Determine the [X, Y] coordinate at the center of the cell enclosing the given text.  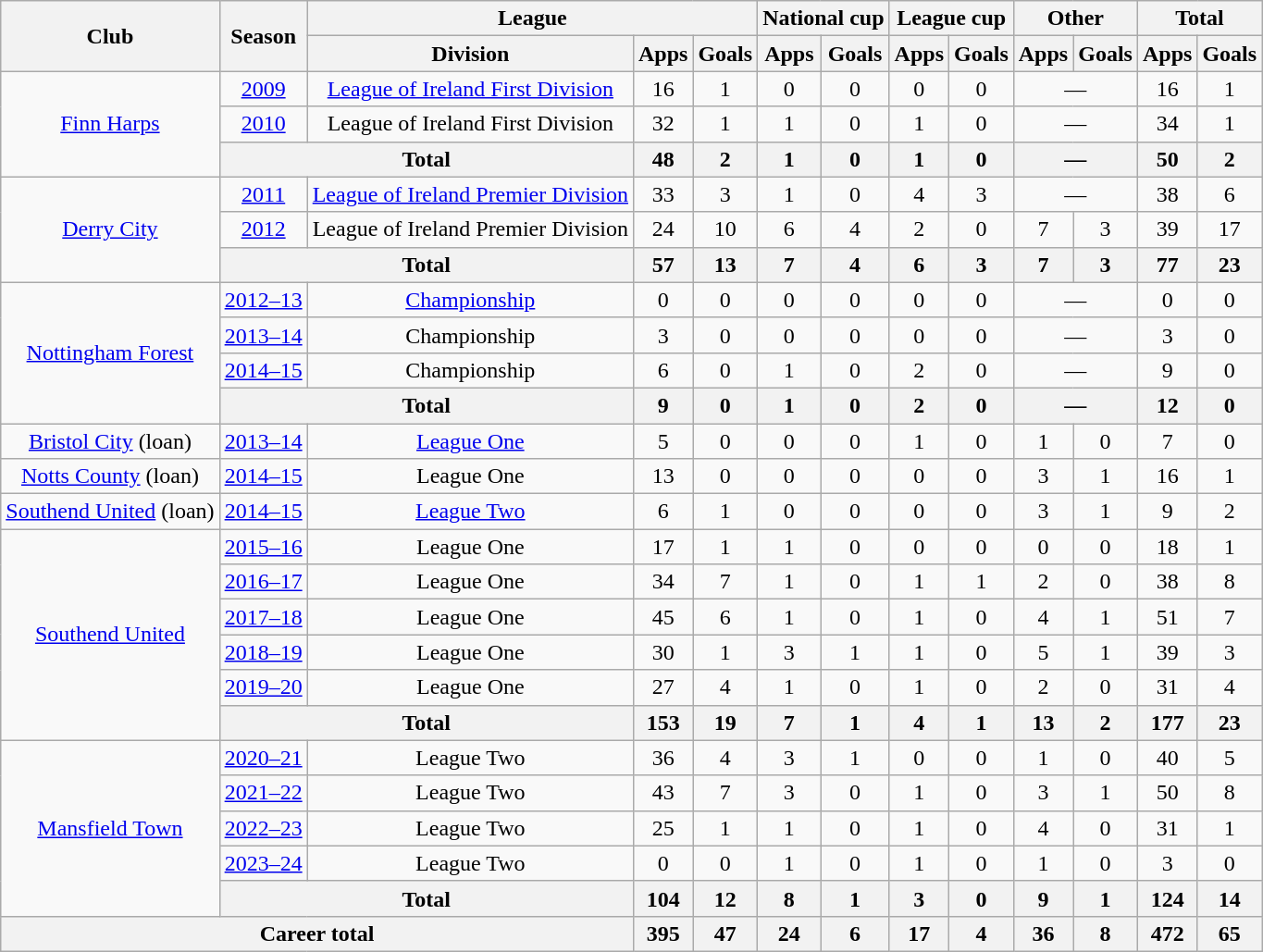
2022–23 [263, 828]
League [532, 19]
2017–18 [263, 617]
Career total [317, 933]
25 [662, 828]
19 [725, 723]
30 [662, 652]
18 [1167, 547]
National cup [823, 19]
Bristol City (loan) [110, 441]
2020–21 [263, 758]
47 [725, 933]
43 [662, 793]
395 [662, 933]
2021–22 [263, 793]
14 [1230, 898]
2019–20 [263, 687]
2015–16 [263, 547]
2023–24 [263, 863]
40 [1167, 758]
Division [470, 54]
Nottingham Forest [110, 352]
2009 [263, 89]
124 [1167, 898]
League cup [951, 19]
51 [1167, 617]
2012 [263, 229]
104 [662, 898]
2016–17 [263, 582]
Season [263, 36]
27 [662, 687]
77 [1167, 265]
2011 [263, 194]
57 [662, 265]
Notts County (loan) [110, 476]
10 [725, 229]
Finn Harps [110, 124]
48 [662, 159]
Derry City [110, 229]
Mansfield Town [110, 828]
Southend United [110, 635]
2018–19 [263, 652]
65 [1230, 933]
Other [1075, 19]
Southend United (loan) [110, 512]
45 [662, 617]
2010 [263, 124]
Club [110, 36]
2012–13 [263, 300]
153 [662, 723]
33 [662, 194]
472 [1167, 933]
32 [662, 124]
177 [1167, 723]
